Search for the cell housing the specified text and yield its (X, Y) center coordinate. 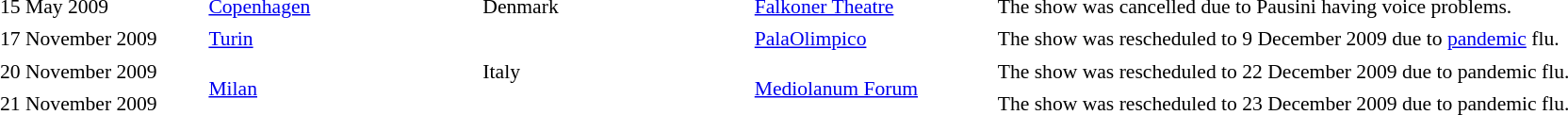
PalaOlimpico (873, 40)
Turin (341, 40)
